Pinpoint the cell where the given text exists, returning its (X, Y) midpoint coordinate. 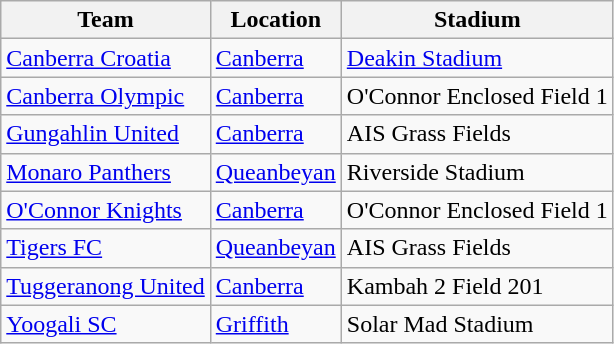
Griffith (276, 324)
O'Connor Knights (106, 210)
Kambah 2 Field 201 (477, 286)
Monaro Panthers (106, 172)
Solar Mad Stadium (477, 324)
Gungahlin United (106, 134)
Riverside Stadium (477, 172)
Canberra Olympic (106, 96)
Location (276, 20)
Stadium (477, 20)
Yoogali SC (106, 324)
Tuggeranong United (106, 286)
Team (106, 20)
Canberra Croatia (106, 58)
Tigers FC (106, 248)
Deakin Stadium (477, 58)
